Detect which cell encompasses the target text, then output its (x, y) center coordinate. 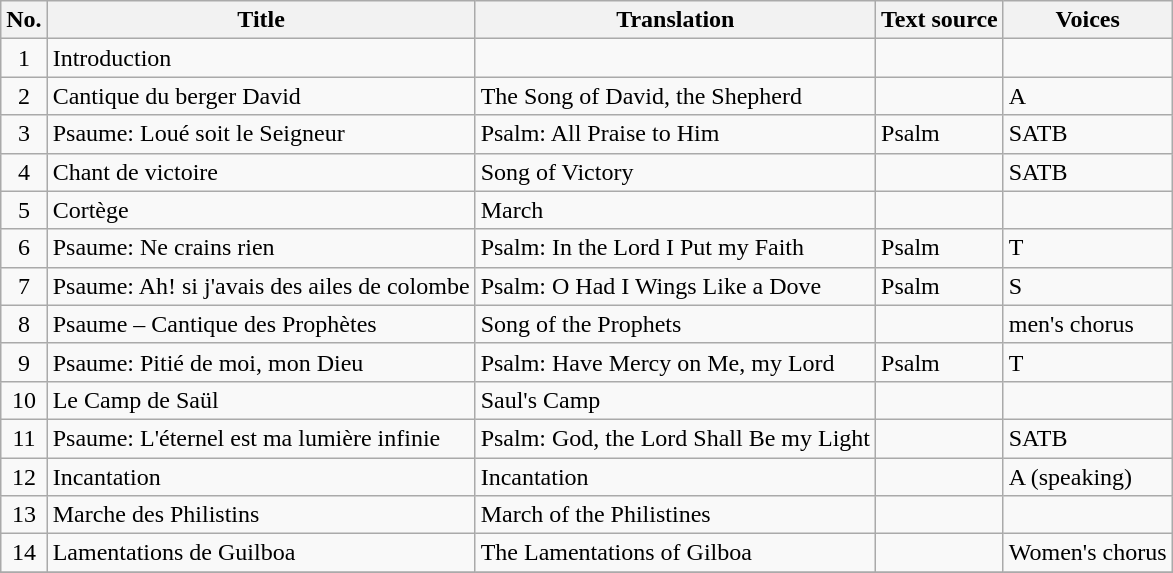
Psaume: Ne crains rien (261, 248)
A (speaking) (1088, 477)
Psalm: Have Mercy on Me, my Lord (675, 362)
Cantique du berger David (261, 96)
4 (24, 172)
Psalm: All Praise to Him (675, 134)
No. (24, 20)
12 (24, 477)
9 (24, 362)
March of the Philistines (675, 515)
11 (24, 438)
Psalm: God, the Lord Shall Be my Light (675, 438)
March (675, 210)
14 (24, 553)
Text source (940, 20)
Le Camp de Saül (261, 400)
3 (24, 134)
1 (24, 58)
Psaume: Ah! si j'avais des ailes de colombe (261, 286)
5 (24, 210)
Voices (1088, 20)
Psaume – Cantique des Prophètes (261, 324)
Introduction (261, 58)
Song of Victory (675, 172)
Saul's Camp (675, 400)
6 (24, 248)
Psaume: L'éternel est ma lumière infinie (261, 438)
Women's chorus (1088, 553)
8 (24, 324)
Marche des Philistins (261, 515)
men's chorus (1088, 324)
13 (24, 515)
Cortège (261, 210)
2 (24, 96)
Psaume: Loué soit le Seigneur (261, 134)
Title (261, 20)
7 (24, 286)
10 (24, 400)
Lamentations de Guilboa (261, 553)
Translation (675, 20)
The Lamentations of Gilboa (675, 553)
Psalm: O Had I Wings Like a Dove (675, 286)
S (1088, 286)
Psalm: In the Lord I Put my Faith (675, 248)
The Song of David, the Shepherd (675, 96)
Song of the Prophets (675, 324)
Psaume: Pitié de moi, mon Dieu (261, 362)
Chant de victoire (261, 172)
A (1088, 96)
